Detect which cell encompasses the target text, then output its [X, Y] center coordinate. 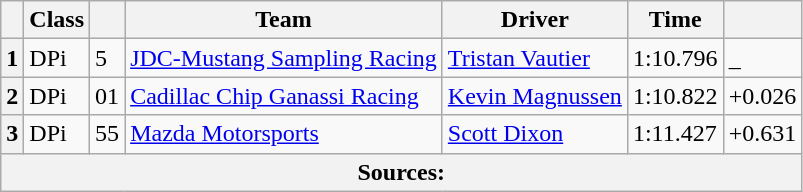
Tristan Vautier [534, 58]
JDC-Mustang Sampling Racing [284, 58]
1:11.427 [675, 134]
Driver [534, 20]
+0.026 [762, 96]
5 [108, 58]
1 [12, 58]
2 [12, 96]
Kevin Magnussen [534, 96]
1:10.796 [675, 58]
+0.631 [762, 134]
Sources: [402, 172]
3 [12, 134]
Mazda Motorsports [284, 134]
_ [762, 58]
1:10.822 [675, 96]
Team [284, 20]
Cadillac Chip Ganassi Racing [284, 96]
Scott Dixon [534, 134]
Time [675, 20]
Class [57, 20]
55 [108, 134]
01 [108, 96]
